Locate the cell with the specified text and output its (X, Y) center coordinate. 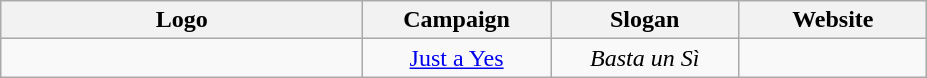
Logo (182, 20)
Slogan (645, 20)
Website (833, 20)
Campaign (457, 20)
Basta un Sì (645, 58)
Just a Yes (457, 58)
